For the text-containing cell, return its midpoint in (x, y) coordinate format. 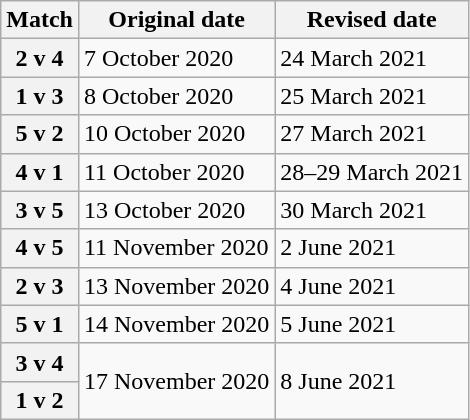
13 October 2020 (176, 210)
17 November 2020 (176, 381)
7 October 2020 (176, 58)
3 v 4 (40, 362)
4 v 5 (40, 248)
2 June 2021 (372, 248)
4 v 1 (40, 172)
2 v 4 (40, 58)
25 March 2021 (372, 96)
11 October 2020 (176, 172)
8 October 2020 (176, 96)
24 March 2021 (372, 58)
1 v 2 (40, 400)
10 October 2020 (176, 134)
13 November 2020 (176, 286)
Revised date (372, 20)
4 June 2021 (372, 286)
2 v 3 (40, 286)
30 March 2021 (372, 210)
Original date (176, 20)
1 v 3 (40, 96)
3 v 5 (40, 210)
11 November 2020 (176, 248)
Match (40, 20)
8 June 2021 (372, 381)
5 June 2021 (372, 324)
28–29 March 2021 (372, 172)
14 November 2020 (176, 324)
27 March 2021 (372, 134)
5 v 1 (40, 324)
5 v 2 (40, 134)
